Detect which cell encompasses the target text, then output its (x, y) center coordinate. 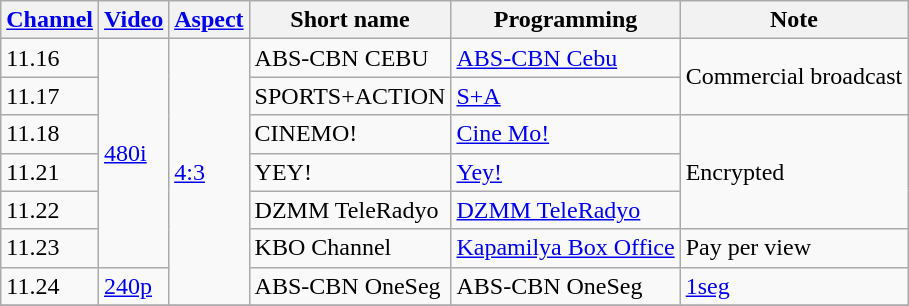
11.21 (50, 172)
1seg (794, 286)
Cine Mo! (566, 134)
11.17 (50, 96)
11.23 (50, 248)
Channel (50, 20)
11.24 (50, 286)
S+A (566, 96)
Video (134, 20)
11.16 (50, 58)
11.18 (50, 134)
ABS-CBN Cebu (566, 58)
Commercial broadcast (794, 77)
Pay per view (794, 248)
CINEMO! (350, 134)
240p (134, 286)
Yey! (566, 172)
480i (134, 153)
YEY! (350, 172)
Programming (566, 20)
4:3 (209, 172)
Short name (350, 20)
ABS-CBN CEBU (350, 58)
SPORTS+ACTION (350, 96)
Kapamilya Box Office (566, 248)
Encrypted (794, 172)
11.22 (50, 210)
Note (794, 20)
Aspect (209, 20)
KBO Channel (350, 248)
